Search for the cell housing the specified text and yield its (x, y) center coordinate. 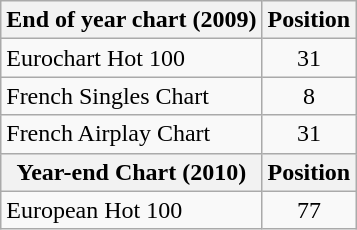
8 (309, 96)
End of year chart (2009) (132, 20)
Eurochart Hot 100 (132, 58)
European Hot 100 (132, 210)
Year-end Chart (2010) (132, 172)
French Singles Chart (132, 96)
77 (309, 210)
French Airplay Chart (132, 134)
